Determine the [X, Y] coordinate at the center of the cell enclosing the given text.  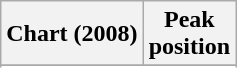
Chart (2008) [72, 34]
Peakposition [189, 34]
